Output the (x, y) coordinate of the center of the cell containing the given text.  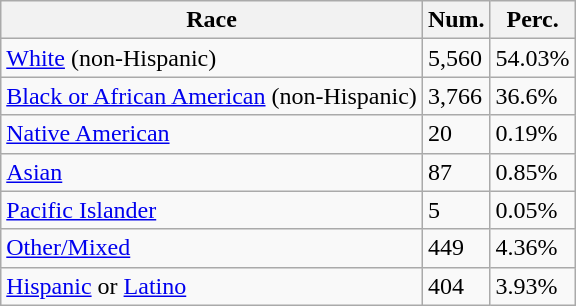
404 (456, 286)
Perc. (532, 20)
0.85% (532, 172)
5,560 (456, 58)
3.93% (532, 286)
0.05% (532, 210)
449 (456, 248)
20 (456, 134)
54.03% (532, 58)
Race (212, 20)
Pacific Islander (212, 210)
3,766 (456, 96)
0.19% (532, 134)
Native American (212, 134)
Hispanic or Latino (212, 286)
87 (456, 172)
36.6% (532, 96)
Num. (456, 20)
4.36% (532, 248)
Asian (212, 172)
5 (456, 210)
White (non-Hispanic) (212, 58)
Black or African American (non-Hispanic) (212, 96)
Other/Mixed (212, 248)
